Determine the (X, Y) coordinate at the center of the cell enclosing the given text.  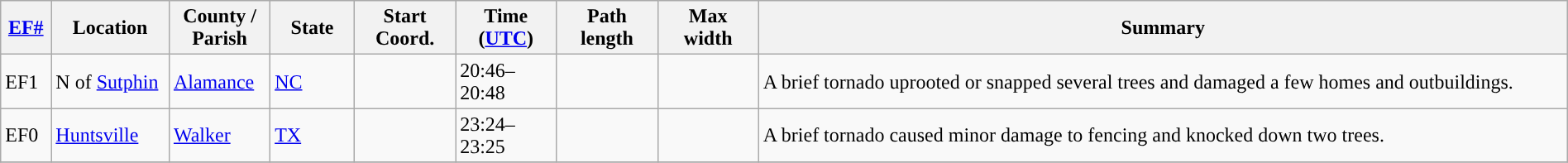
EF0 (26, 136)
Path length (607, 28)
TX (313, 136)
Time (UTC) (506, 28)
Start Coord. (404, 28)
A brief tornado caused minor damage to fencing and knocked down two trees. (1163, 136)
Alamance (219, 81)
23:24–23:25 (506, 136)
County / Parish (219, 28)
NC (313, 81)
A brief tornado uprooted or snapped several trees and damaged a few homes and outbuildings. (1163, 81)
EF1 (26, 81)
Huntsville (111, 136)
Location (111, 28)
Max width (708, 28)
EF# (26, 28)
Summary (1163, 28)
Walker (219, 136)
20:46–20:48 (506, 81)
N of Sutphin (111, 81)
State (313, 28)
